Identify which cell holds the provided text, then report its (X, Y) central coordinate. 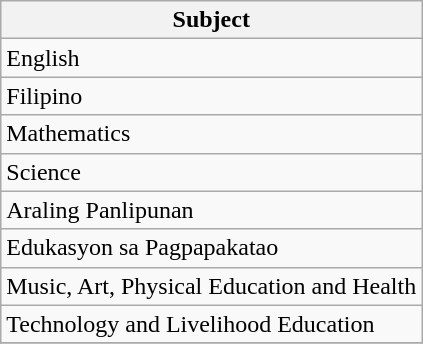
Music, Art, Physical Education and Health (212, 286)
Araling Panlipunan (212, 210)
Technology and Livelihood Education (212, 324)
Filipino (212, 96)
English (212, 58)
Edukasyon sa Pagpapakatao (212, 248)
Subject (212, 20)
Mathematics (212, 134)
Science (212, 172)
